Find where the given text appears and provide that cell's center as [X, Y] coordinate. 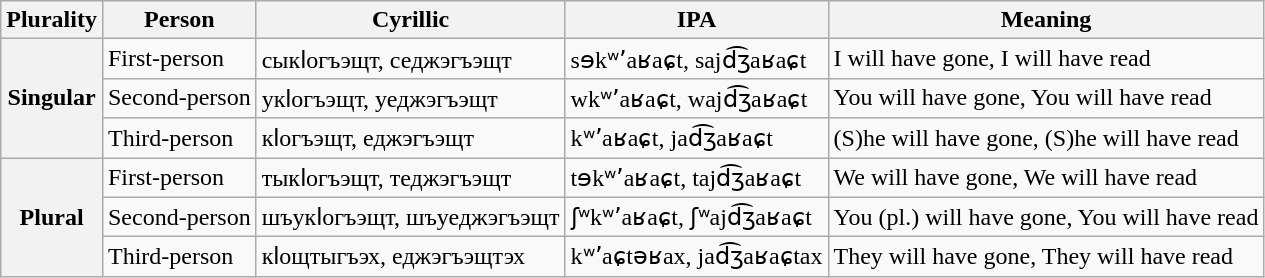
Singular [52, 98]
We will have gone, We will have read [1046, 178]
Cyrillic [410, 20]
кӏогъэщт, еджэгъэщт [410, 138]
Plural [52, 218]
ʃʷkʷʼaʁaɕt, ʃʷajd͡ʒaʁaɕt [696, 217]
Person [179, 20]
кӏощтыгъэх, еджэгъэщтэх [410, 257]
kʷʼaɕtəʁax, jad͡ʒaʁaɕtax [696, 257]
You will have gone, You will have read [1046, 98]
They will have gone, They will have read [1046, 257]
укӏогъэщт, уеджэгъэщт [410, 98]
IPA [696, 20]
(S)he will have gone, (S)he will have read [1046, 138]
kʷʼaʁaɕt, jad͡ʒaʁaɕt [696, 138]
Meaning [1046, 20]
You (pl.) will have gone, You will have read [1046, 217]
tɘkʷʼaʁaɕt, tajd͡ʒaʁaɕt [696, 178]
I will have gone, I will have read [1046, 59]
Plurality [52, 20]
тыкӏогъэщт, теджэгъэщт [410, 178]
шъукӏогъэщт, шъуеджэгъэщт [410, 217]
сыкӏогъэщт, седжэгъэщт [410, 59]
wkʷʼaʁaɕt, wajd͡ʒaʁaɕt [696, 98]
sɘkʷʼaʁaɕt, sajd͡ʒaʁaɕt [696, 59]
